From the cell containing the given text, extract its center point as (X, Y) coordinate. 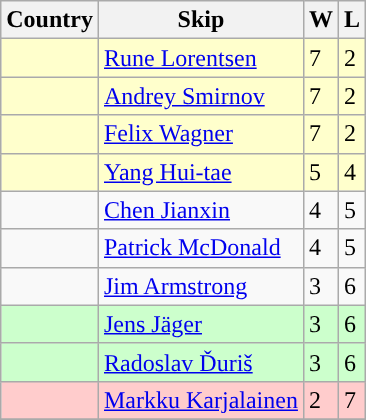
Chen Jianxin (200, 210)
Andrey Smirnov (200, 96)
Skip (200, 20)
L (352, 20)
Rune Lorentsen (200, 58)
Markku Karjalainen (200, 400)
W (320, 20)
Patrick McDonald (200, 248)
Jens Jäger (200, 324)
Yang Hui-tae (200, 172)
Country (50, 20)
Jim Armstrong (200, 286)
Radoslav Ďuriš (200, 362)
Felix Wagner (200, 134)
